From the cell containing the given text, extract its center point as (x, y) coordinate. 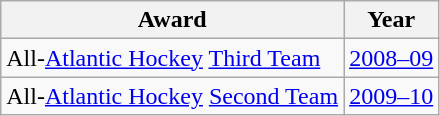
Year (392, 20)
All-Atlantic Hockey Second Team (172, 96)
2009–10 (392, 96)
Award (172, 20)
2008–09 (392, 58)
All-Atlantic Hockey Third Team (172, 58)
